Search for the cell housing the specified text and yield its [X, Y] center coordinate. 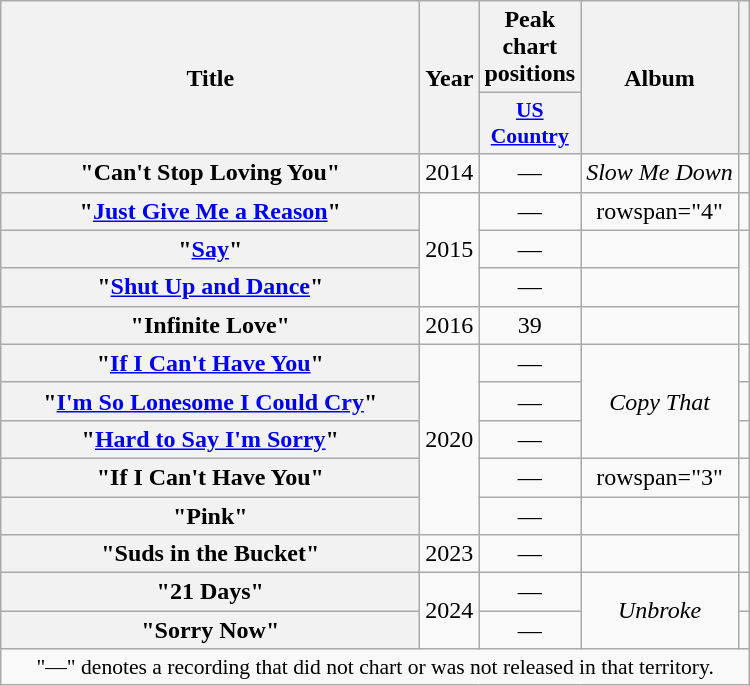
Slow Me Down [660, 173]
2016 [450, 325]
Unbroke [660, 611]
"Say" [210, 249]
Album [660, 78]
rowspan="4" [660, 211]
USCountry [530, 124]
2024 [450, 611]
Peakchartpositions [530, 47]
"Infinite Love" [210, 325]
"Pink" [210, 515]
Year [450, 78]
"Can't Stop Loving You" [210, 173]
"I'm So Lonesome I Could Cry" [210, 401]
2023 [450, 554]
"Hard to Say I'm Sorry" [210, 439]
39 [530, 325]
2020 [450, 439]
"Shut Up and Dance" [210, 287]
2014 [450, 173]
rowspan="3" [660, 477]
"Just Give Me a Reason" [210, 211]
Title [210, 78]
Copy That [660, 401]
"Suds in the Bucket" [210, 554]
2015 [450, 249]
"21 Days" [210, 592]
"—" denotes a recording that did not chart or was not released in that territory. [376, 667]
"Sorry Now" [210, 630]
